Search for the cell housing the specified text and yield its (x, y) center coordinate. 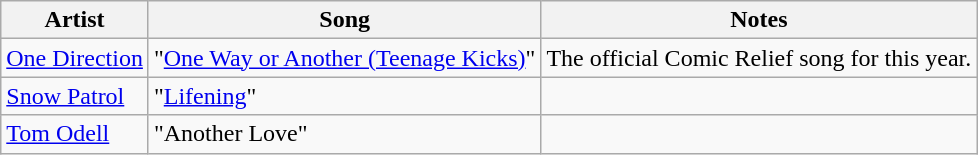
Notes (759, 20)
Tom Odell (75, 134)
"Lifening" (344, 96)
The official Comic Relief song for this year. (759, 58)
"One Way or Another (Teenage Kicks)" (344, 58)
Artist (75, 20)
One Direction (75, 58)
Song (344, 20)
"Another Love" (344, 134)
Snow Patrol (75, 96)
